Determine the (x, y) coordinate at the center of the cell enclosing the given text.  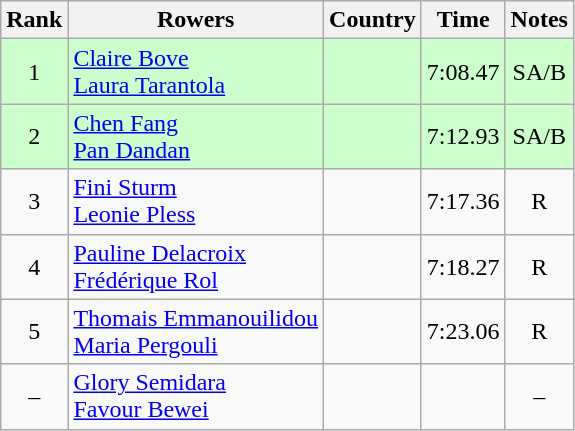
7:18.27 (463, 266)
5 (34, 332)
Country (373, 20)
Pauline DelacroixFrédérique Rol (196, 266)
Thomais EmmanouilidouMaria Pergouli (196, 332)
7:08.47 (463, 72)
1 (34, 72)
7:17.36 (463, 202)
Rowers (196, 20)
Claire BoveLaura Tarantola (196, 72)
Rank (34, 20)
Notes (539, 20)
Fini SturmLeonie Pless (196, 202)
3 (34, 202)
7:23.06 (463, 332)
Glory SemidaraFavour Bewei (196, 396)
4 (34, 266)
Time (463, 20)
7:12.93 (463, 136)
2 (34, 136)
Chen FangPan Dandan (196, 136)
